Scan for the cell matching the given text and deliver its (X, Y) coordinate at center. 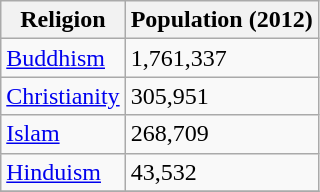
268,709 (222, 134)
Population (2012) (222, 20)
1,761,337 (222, 58)
43,532 (222, 172)
Islam (63, 134)
Buddhism (63, 58)
Christianity (63, 96)
Religion (63, 20)
Hinduism (63, 172)
305,951 (222, 96)
